For the text-containing cell, return its midpoint in [x, y] coordinate format. 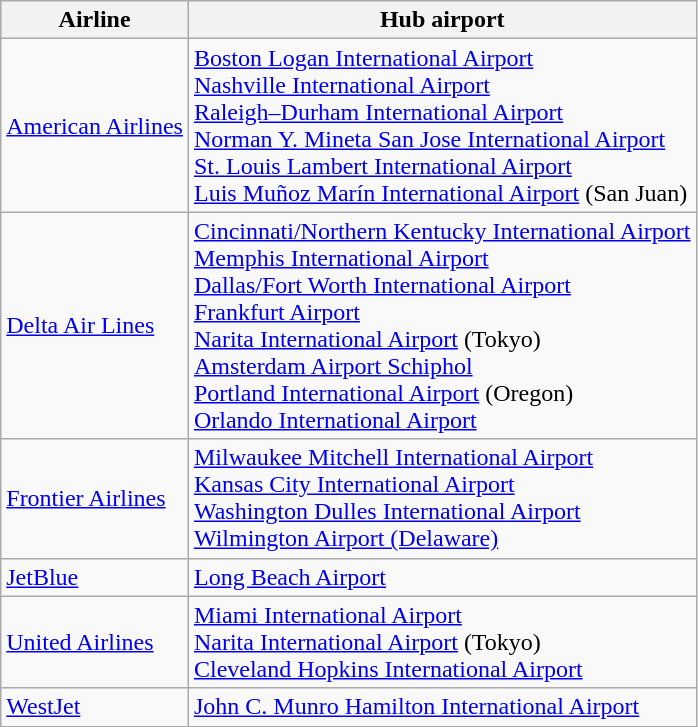
Miami International Airport Narita International Airport (Tokyo) Cleveland Hopkins International Airport [442, 642]
Long Beach Airport [442, 577]
United Airlines [95, 642]
Frontier Airlines [95, 498]
John C. Munro Hamilton International Airport [442, 707]
JetBlue [95, 577]
Airline [95, 20]
American Airlines [95, 126]
Hub airport [442, 20]
WestJet [95, 707]
Milwaukee Mitchell International Airport Kansas City International Airport Washington Dulles International Airport Wilmington Airport (Delaware) [442, 498]
Delta Air Lines [95, 326]
